Output the [x, y] coordinate of the center of the cell containing the given text.  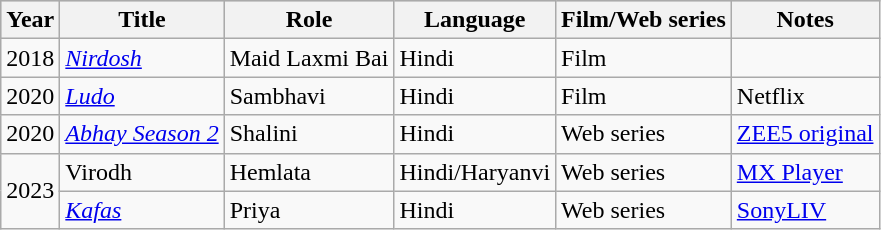
Abhay Season 2 [142, 134]
Virodh [142, 172]
Sambhavi [309, 96]
2023 [30, 191]
SonyLIV [805, 210]
Language [475, 20]
2018 [30, 58]
Hemlata [309, 172]
Kafas [142, 210]
Maid Laxmi Bai [309, 58]
Ludo [142, 96]
Notes [805, 20]
Title [142, 20]
Shalini [309, 134]
MX Player [805, 172]
Film/Web series [644, 20]
Nirdosh [142, 58]
Netflix [805, 96]
Priya [309, 210]
ZEE5 original [805, 134]
Year [30, 20]
Hindi/Haryanvi [475, 172]
Role [309, 20]
